Identify which cell holds the provided text, then report its (X, Y) central coordinate. 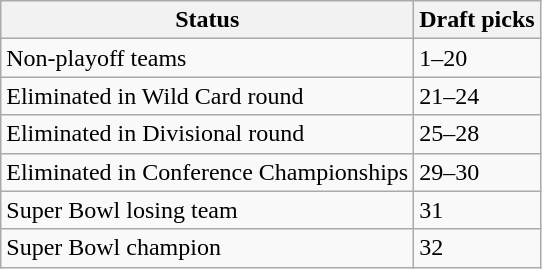
Eliminated in Divisional round (208, 134)
25–28 (477, 134)
Super Bowl champion (208, 248)
Status (208, 20)
Eliminated in Conference Championships (208, 172)
Super Bowl losing team (208, 210)
Draft picks (477, 20)
Eliminated in Wild Card round (208, 96)
1–20 (477, 58)
31 (477, 210)
21–24 (477, 96)
32 (477, 248)
Non-playoff teams (208, 58)
29–30 (477, 172)
